From the cell containing the given text, extract its center point as [X, Y] coordinate. 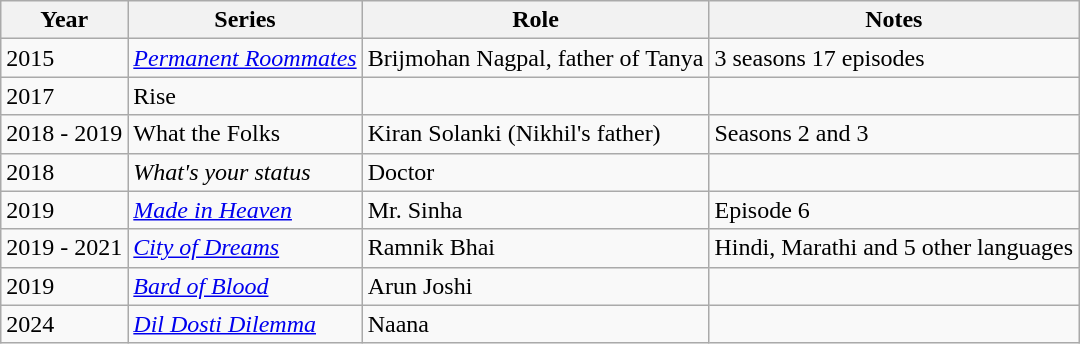
Hindi, Marathi and 5 other languages [894, 248]
Brijmohan Nagpal, father of Tanya [536, 58]
City of Dreams [245, 248]
2018 [64, 172]
What's your status [245, 172]
Kiran Solanki (Nikhil's father) [536, 134]
Mr. Sinha [536, 210]
Notes [894, 20]
2017 [64, 96]
Ramnik Bhai [536, 248]
Naana [536, 324]
Doctor [536, 172]
Year [64, 20]
Made in Heaven [245, 210]
Series [245, 20]
Role [536, 20]
2024 [64, 324]
2018 - 2019 [64, 134]
What the Folks [245, 134]
Episode 6 [894, 210]
Seasons 2 and 3 [894, 134]
2019 - 2021 [64, 248]
3 seasons 17 episodes [894, 58]
Permanent Roommates [245, 58]
Arun Joshi [536, 286]
2015 [64, 58]
Bard of Blood [245, 286]
Dil Dosti Dilemma [245, 324]
Rise [245, 96]
